Scan for the cell matching the given text and deliver its [x, y] coordinate at center. 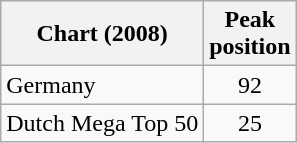
92 [250, 85]
25 [250, 123]
Germany [102, 85]
Dutch Mega Top 50 [102, 123]
Peakposition [250, 34]
Chart (2008) [102, 34]
